Return the [X, Y] coordinate for the center point of the cell that contains the specified text.  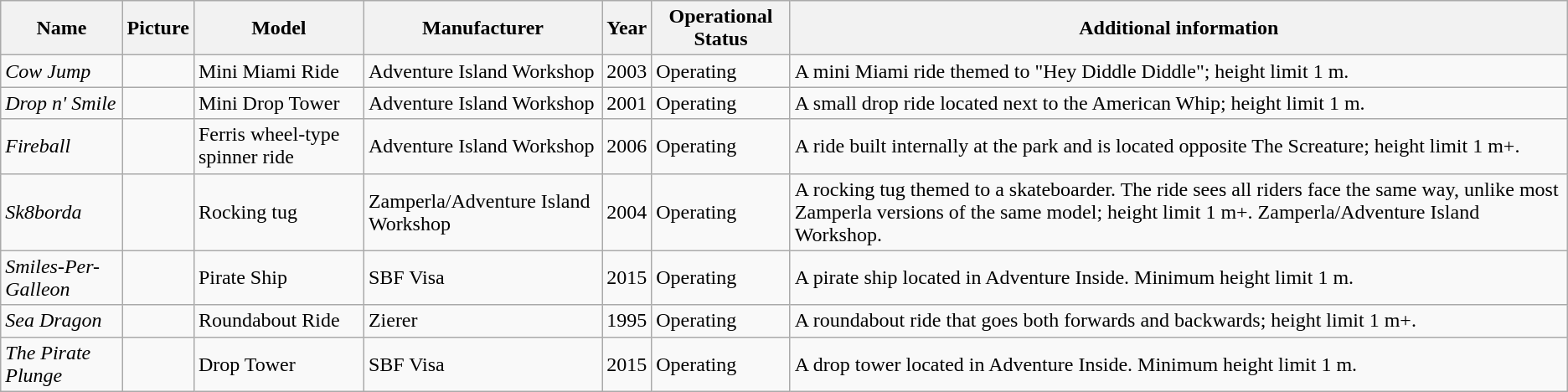
A drop tower located in Adventure Inside. Minimum height limit 1 m. [1179, 364]
Drop n' Smile [62, 103]
A pirate ship located in Adventure Inside. Minimum height limit 1 m. [1179, 278]
Cow Jump [62, 71]
Name [62, 28]
A mini Miami ride themed to "Hey Diddle Diddle"; height limit 1 m. [1179, 71]
1995 [627, 321]
2004 [627, 212]
Picture [157, 28]
A roundabout ride that goes both forwards and backwards; height limit 1 m+. [1179, 321]
The Pirate Plunge [62, 364]
Drop Tower [278, 364]
Additional information [1179, 28]
Zamperla/Adventure Island Workshop [482, 212]
Operational Status [721, 28]
Smiles-Per-Galleon [62, 278]
Pirate Ship [278, 278]
Sea Dragon [62, 321]
Roundabout Ride [278, 321]
Mini Drop Tower [278, 103]
Sk8borda [62, 212]
Manufacturer [482, 28]
A small drop ride located next to the American Whip; height limit 1 m. [1179, 103]
Model [278, 28]
2006 [627, 146]
Rocking tug [278, 212]
2003 [627, 71]
Ferris wheel-type spinner ride [278, 146]
Year [627, 28]
Mini Miami Ride [278, 71]
Zierer [482, 321]
2001 [627, 103]
Fireball [62, 146]
A ride built internally at the park and is located opposite The Screature; height limit 1 m+. [1179, 146]
